Detect which cell encompasses the target text, then output its [x, y] center coordinate. 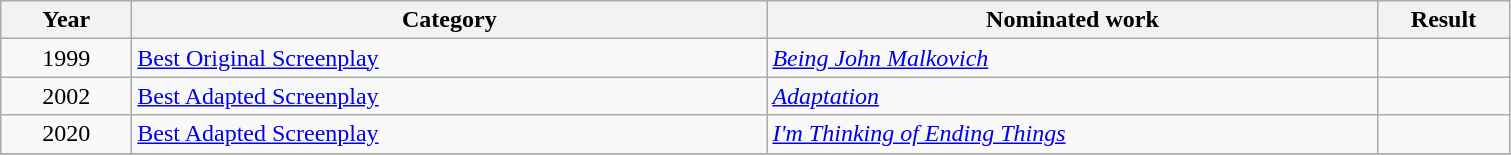
Best Original Screenplay [450, 58]
Being John Malkovich [1072, 58]
Adaptation [1072, 96]
Nominated work [1072, 20]
2002 [66, 96]
Category [450, 20]
Year [66, 20]
Result [1444, 20]
I'm Thinking of Ending Things [1072, 134]
1999 [66, 58]
2020 [66, 134]
